Scan for the cell matching the given text and deliver its [X, Y] coordinate at center. 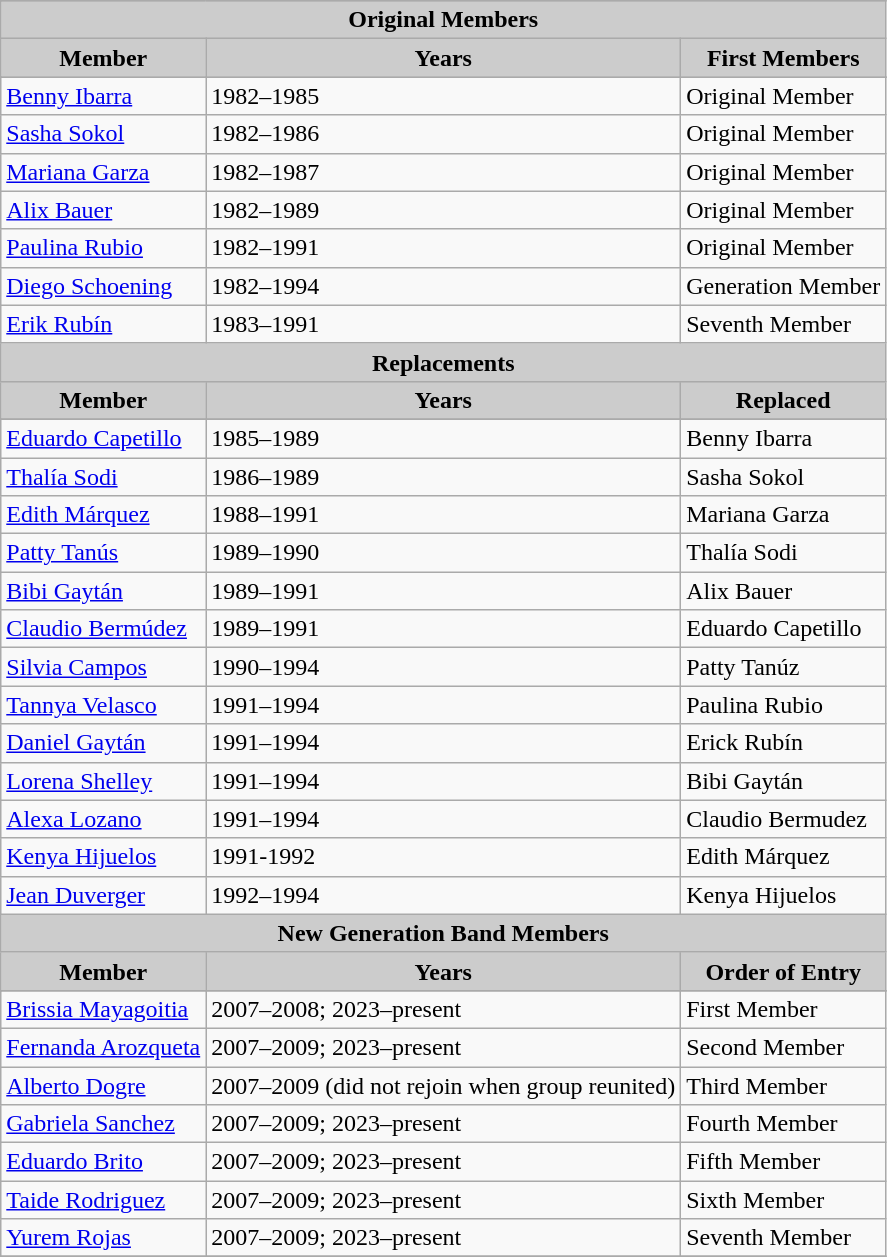
Jean Duverger [104, 895]
Silvia Campos [104, 667]
Fourth Member [784, 1124]
Diego Schoening [104, 286]
1991-1992 [444, 857]
Erik Rubín [104, 324]
Replacements [444, 362]
1982–1994 [444, 286]
1982–1987 [444, 172]
Eduardo Brito [104, 1162]
1982–1986 [444, 134]
1988–1991 [444, 515]
2007–2008; 2023–present [444, 1009]
First Members [784, 58]
Patty Tanús [104, 553]
Claudio Bermudez [784, 819]
Generation Member [784, 286]
Lorena Shelley [104, 781]
Brissia Mayagoitia [104, 1009]
Second Member [784, 1047]
1985–1989 [444, 438]
1990–1994 [444, 667]
Alexa Lozano [104, 819]
2007–2009 (did not rejoin when group reunited) [444, 1085]
Original Members [444, 20]
Alberto Dogre [104, 1085]
1983–1991 [444, 324]
Sixth Member [784, 1200]
1982–1985 [444, 96]
Fifth Member [784, 1162]
Replaced [784, 400]
Erick Rubín [784, 743]
Claudio Bermúdez [104, 629]
Daniel Gaytán [104, 743]
Third Member [784, 1085]
Tannya Velasco [104, 705]
1986–1989 [444, 477]
1992–1994 [444, 895]
First Member [784, 1009]
Gabriela Sanchez [104, 1124]
New Generation Band Members [444, 933]
1989–1990 [444, 553]
Order of Entry [784, 971]
1982–1991 [444, 248]
Yurem Rojas [104, 1238]
Taide Rodriguez [104, 1200]
Patty Tanúz [784, 667]
Fernanda Arozqueta [104, 1047]
1982–1989 [444, 210]
